Provide the (X, Y) coordinate of the cell's center where the given text is located.  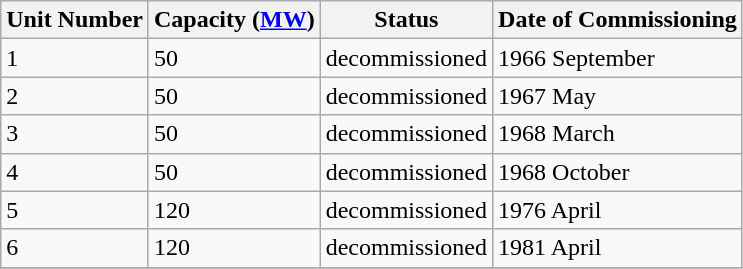
6 (75, 248)
1967 May (618, 96)
1968 March (618, 134)
4 (75, 172)
Unit Number (75, 20)
3 (75, 134)
1968 October (618, 172)
Status (406, 20)
1 (75, 58)
1966 September (618, 58)
1976 April (618, 210)
2 (75, 96)
1981 April (618, 248)
Capacity (MW) (234, 20)
Date of Commissioning (618, 20)
5 (75, 210)
